Return (x, y) of the center of cell containing provided text 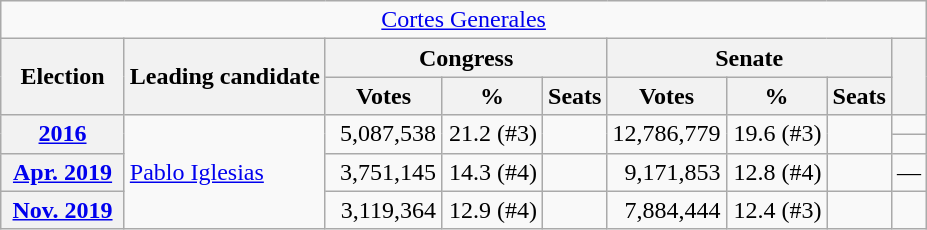
Leading candidate (224, 77)
7,884,444 (666, 210)
21.2 (#3) (492, 134)
12.9 (#4) (492, 210)
Apr. 2019 (63, 172)
14.3 (#4) (492, 172)
Cortes Generales (464, 20)
Senate (750, 58)
Congress (466, 58)
Election (63, 77)
9,171,853 (666, 172)
12.8 (#4) (776, 172)
— (908, 172)
2016 (63, 134)
Pablo Iglesias (224, 172)
12.4 (#3) (776, 210)
12,786,779 (666, 134)
19.6 (#3) (776, 134)
3,751,145 (383, 172)
5,087,538 (383, 134)
3,119,364 (383, 210)
Nov. 2019 (63, 210)
